For the text-containing cell, return its midpoint in (x, y) coordinate format. 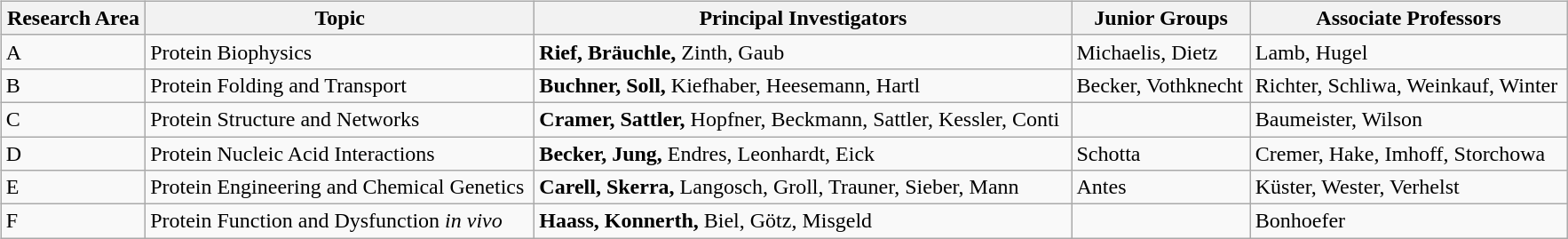
Protein Engineering and Chemical Genetics (340, 187)
Buchner, Soll, Kiefhaber, Heesemann, Hartl (803, 85)
D (73, 154)
Becker, Vothknecht (1161, 85)
Michaelis, Dietz (1161, 52)
Küster, Wester, Verhelst (1408, 187)
Protein Structure and Networks (340, 119)
Richter, Schliwa, Weinkauf, Winter (1408, 85)
Protein Function and Dysfunction in vivo (340, 221)
Protein Biophysics (340, 52)
Becker, Jung, Endres, Leonhardt, Eick (803, 154)
Schotta (1161, 154)
Protein Folding and Transport (340, 85)
Protein Nucleic Acid Interactions (340, 154)
Associate Professors (1408, 18)
Research Area (73, 18)
Cremer, Hake, Imhoff, Storchowa (1408, 154)
Antes (1161, 187)
E (73, 187)
Topic (340, 18)
Rief, Bräuchle, Zinth, Gaub (803, 52)
F (73, 221)
Principal Investigators (803, 18)
Baumeister, Wilson (1408, 119)
Junior Groups (1161, 18)
Bonhoefer (1408, 221)
B (73, 85)
Cramer, Sattler, Hopfner, Beckmann, Sattler, Kessler, Conti (803, 119)
A (73, 52)
Haass, Konnerth, Biel, Götz, Misgeld (803, 221)
Carell, Skerra, Langosch, Groll, Trauner, Sieber, Mann (803, 187)
C (73, 119)
Lamb, Hugel (1408, 52)
